Return the [x, y] coordinate for the center point of the cell that contains the specified text.  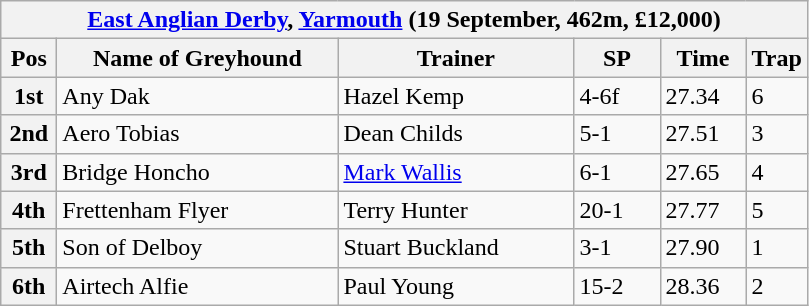
4-6f [617, 96]
Paul Young [456, 286]
1 [776, 248]
2 [776, 286]
27.65 [703, 172]
3rd [29, 172]
Frettenham Flyer [198, 210]
Bridge Honcho [198, 172]
Time [703, 58]
4th [29, 210]
Pos [29, 58]
Son of Delboy [198, 248]
28.36 [703, 286]
1st [29, 96]
15-2 [617, 286]
Dean Childs [456, 134]
27.77 [703, 210]
Hazel Kemp [456, 96]
27.90 [703, 248]
Aero Tobias [198, 134]
5-1 [617, 134]
27.51 [703, 134]
2nd [29, 134]
Name of Greyhound [198, 58]
3-1 [617, 248]
6 [776, 96]
Airtech Alfie [198, 286]
SP [617, 58]
20-1 [617, 210]
4 [776, 172]
5th [29, 248]
Mark Wallis [456, 172]
East Anglian Derby, Yarmouth (19 September, 462m, £12,000) [404, 20]
27.34 [703, 96]
Stuart Buckland [456, 248]
6th [29, 286]
Terry Hunter [456, 210]
Any Dak [198, 96]
Trap [776, 58]
3 [776, 134]
5 [776, 210]
6-1 [617, 172]
Trainer [456, 58]
